Identify which cell holds the provided text, then report its (x, y) central coordinate. 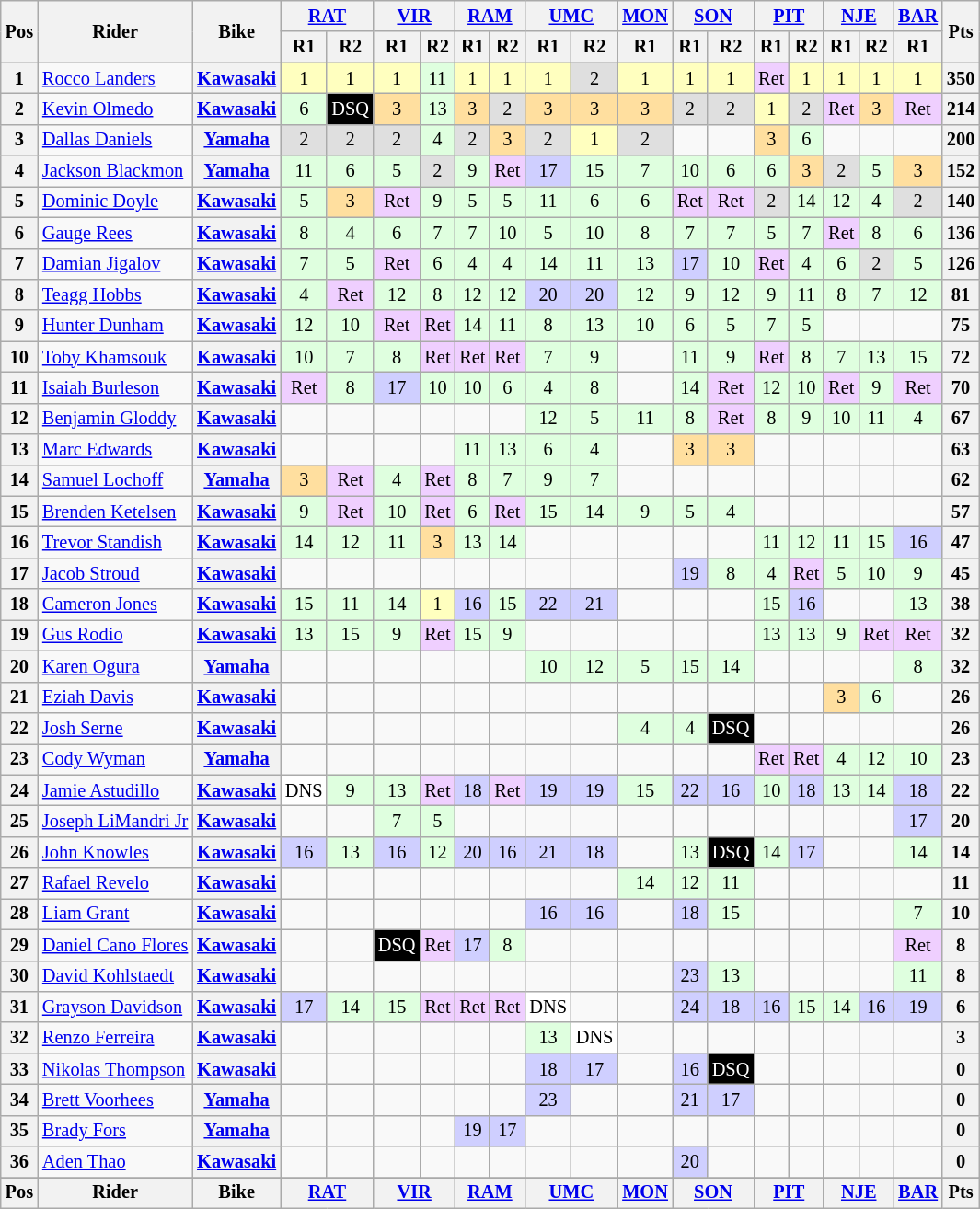
38 (961, 604)
Rocco Landers (115, 78)
Daniel Cano Flores (115, 945)
Liam Grant (115, 914)
81 (961, 294)
30 (19, 976)
Nikolas Thompson (115, 1069)
75 (961, 326)
350 (961, 78)
Joseph LiMandri Jr (115, 821)
Aden Thao (115, 1162)
136 (961, 233)
Dallas Daniels (115, 140)
72 (961, 357)
214 (961, 109)
Jackson Blackmon (115, 171)
Jacob Stroud (115, 573)
Benjamin Gloddy (115, 419)
35 (19, 1131)
27 (19, 883)
29 (19, 945)
Samuel Lochoff (115, 480)
Grayson Davidson (115, 1007)
45 (961, 573)
David Kohlstaedt (115, 976)
Karen Ogura (115, 666)
31 (19, 1007)
Trevor Standish (115, 542)
Renzo Ferreira (115, 1038)
63 (961, 450)
Eziah Davis (115, 697)
Brady Fors (115, 1131)
Gus Rodio (115, 635)
34 (19, 1100)
Cameron Jones (115, 604)
Toby Khamsouk (115, 357)
140 (961, 201)
Josh Serne (115, 728)
28 (19, 914)
47 (961, 542)
200 (961, 140)
25 (19, 821)
152 (961, 171)
Damian Jigalov (115, 264)
Gauge Rees (115, 233)
57 (961, 512)
126 (961, 264)
Brett Voorhees (115, 1100)
Hunter Dunham (115, 326)
67 (961, 419)
Rafael Revelo (115, 883)
62 (961, 480)
Cody Wyman (115, 759)
Brenden Ketelsen (115, 512)
Jamie Astudillo (115, 790)
Dominic Doyle (115, 201)
John Knowles (115, 852)
36 (19, 1162)
Marc Edwards (115, 450)
Isaiah Burleson (115, 387)
Kevin Olmedo (115, 109)
33 (19, 1069)
70 (961, 387)
Teagg Hobbs (115, 294)
